Determine the (X, Y) coordinate at the center of the cell enclosing the given text.  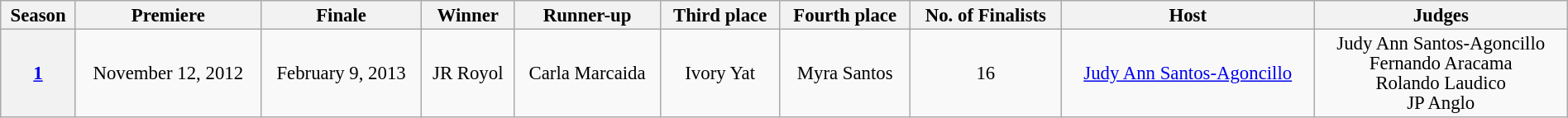
Ivory Yat (719, 74)
Judges (1441, 15)
Premiere (168, 15)
Host (1188, 15)
February 9, 2013 (341, 74)
Myra Santos (845, 74)
16 (986, 74)
Winner (468, 15)
Fourth place (845, 15)
Judy Ann Santos-Agoncillo (1188, 74)
Carla Marcaida (587, 74)
Season (38, 15)
November 12, 2012 (168, 74)
JR Royol (468, 74)
1 (38, 74)
Finale (341, 15)
Runner-up (587, 15)
Judy Ann Santos-AgoncilloFernando AracamaRolando LaudicoJP Anglo (1441, 74)
No. of Finalists (986, 15)
Third place (719, 15)
